Scan for the cell matching the given text and deliver its [x, y] coordinate at center. 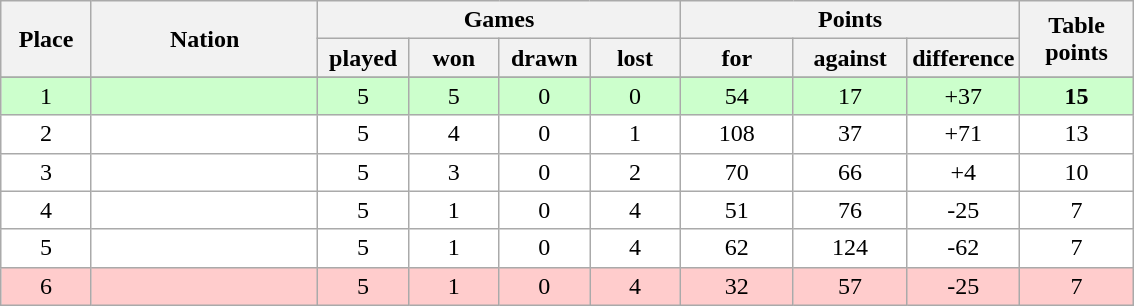
17 [850, 96]
37 [850, 134]
57 [850, 286]
Nation [204, 39]
70 [736, 172]
lost [636, 58]
played [364, 58]
15 [1076, 96]
+4 [964, 172]
for [736, 58]
against [850, 58]
76 [850, 210]
Place [46, 39]
66 [850, 172]
Games [499, 20]
10 [1076, 172]
32 [736, 286]
51 [736, 210]
6 [46, 286]
124 [850, 248]
54 [736, 96]
13 [1076, 134]
drawn [544, 58]
62 [736, 248]
won [454, 58]
Tablepoints [1076, 39]
difference [964, 58]
Points [850, 20]
108 [736, 134]
+71 [964, 134]
+37 [964, 96]
-62 [964, 248]
